Search for the cell housing the specified text and yield its [X, Y] center coordinate. 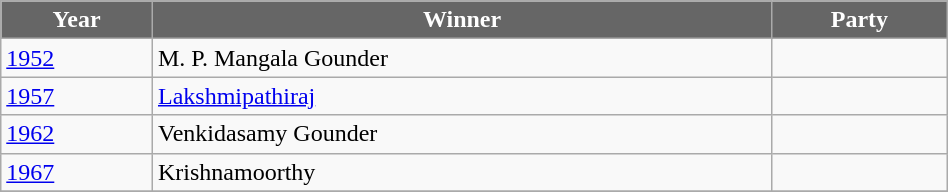
1962 [77, 134]
1957 [77, 96]
1967 [77, 172]
1952 [77, 58]
Winner [462, 20]
Venkidasamy Gounder [462, 134]
Krishnamoorthy [462, 172]
Lakshmipathiraj [462, 96]
Year [77, 20]
Party [860, 20]
M. P. Mangala Gounder [462, 58]
